Extract the [X, Y] coordinate from the center of the cell holding the provided text.  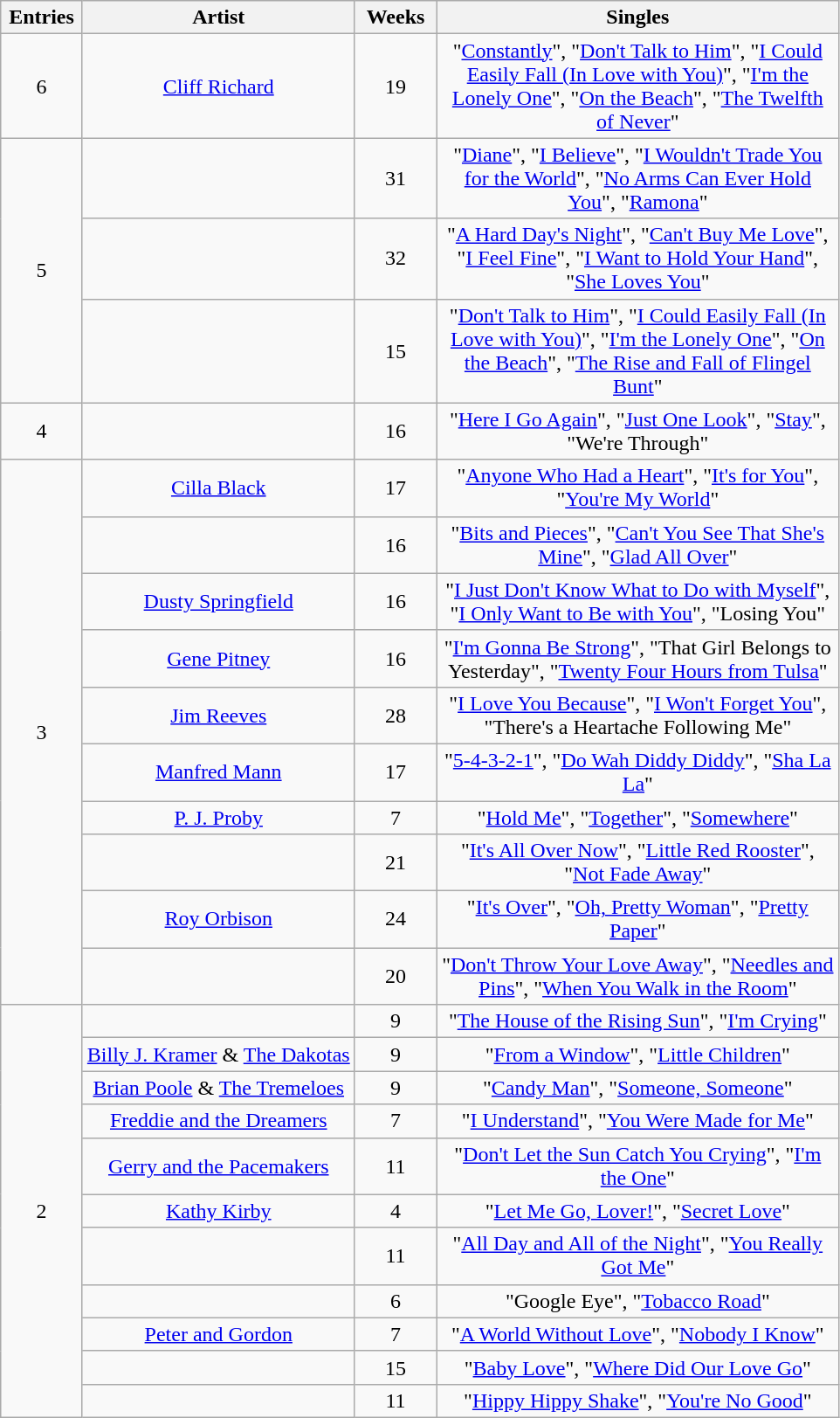
"I Understand", "You Were Made for Me" [637, 1121]
32 [396, 259]
"Google Eye", "Tobacco Road" [637, 1301]
Artist [218, 17]
28 [396, 715]
Roy Orbison [218, 919]
"I'm Gonna Be Strong", "That Girl Belongs to Yesterday", "Twenty Four Hours from Tulsa" [637, 659]
"5-4-3-2-1", "Do Wah Diddy Diddy", "Sha La La" [637, 772]
Weeks [396, 17]
"It's Over", "Oh, Pretty Woman", "Pretty Paper" [637, 919]
"Candy Man", "Someone, Someone" [637, 1088]
Cilla Black [218, 488]
Gerry and the Pacemakers [218, 1166]
19 [396, 86]
31 [396, 178]
"Hippy Hippy Shake", "You're No Good" [637, 1401]
"Hold Me", "Together", "Somewhere" [637, 817]
"I Just Don't Know What to Do with Myself", "I Only Want to Be with You", "Losing You" [637, 601]
5 [42, 271]
Entries [42, 17]
"Constantly", "Don't Talk to Him", "I Could Easily Fall (In Love with You)", "I'm the Lonely One", "On the Beach", "The Twelfth of Never" [637, 86]
Jim Reeves [218, 715]
"Don't Let the Sun Catch You Crying", "I'm the One" [637, 1166]
"I Love You Because", "I Won't Forget You", "There's a Heartache Following Me" [637, 715]
P. J. Proby [218, 817]
"A World Without Love", "Nobody I Know" [637, 1334]
"Bits and Pieces", "Can't You See That She's Mine", "Glad All Over" [637, 545]
"It's All Over Now", "Little Red Rooster", "Not Fade Away" [637, 863]
2 [42, 1211]
Freddie and the Dreamers [218, 1121]
"Don't Talk to Him", "I Could Easily Fall (In Love with You)", "I'm the Lonely One", "On the Beach", "The Rise and Fall of Flingel Bunt" [637, 351]
Manfred Mann [218, 772]
Kathy Kirby [218, 1211]
"Don't Throw Your Love Away", "Needles and Pins", "When You Walk in the Room" [637, 977]
"Here I Go Again", "Just One Look", "Stay", "We're Through" [637, 432]
"Let Me Go, Lover!", "Secret Love" [637, 1211]
Brian Poole & The Tremeloes [218, 1088]
Cliff Richard [218, 86]
24 [396, 919]
"Diane", "I Believe", "I Wouldn't Trade You for the World", "No Arms Can Ever Hold You", "Ramona" [637, 178]
20 [396, 977]
3 [42, 732]
21 [396, 863]
"Anyone Who Had a Heart", "It's for You", "You're My World" [637, 488]
Gene Pitney [218, 659]
"All Day and All of the Night", "You Really Got Me" [637, 1256]
Peter and Gordon [218, 1334]
Singles [637, 17]
"Baby Love", "Where Did Our Love Go" [637, 1367]
"A Hard Day's Night", "Can't Buy Me Love", "I Feel Fine", "I Want to Hold Your Hand", "She Loves You" [637, 259]
"The House of the Rising Sun", "I'm Crying" [637, 1021]
"From a Window", "Little Children" [637, 1055]
Billy J. Kramer & The Dakotas [218, 1055]
Dusty Springfield [218, 601]
